Detect which cell encompasses the target text, then output its (x, y) center coordinate. 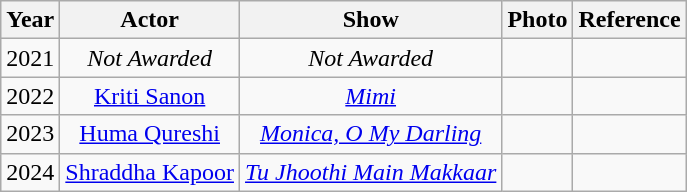
2023 (30, 134)
Photo (538, 20)
Tu Jhoothi Main Makkaar (371, 172)
Reference (630, 20)
Actor (150, 20)
Monica, O My Darling (371, 134)
Huma Qureshi (150, 134)
2024 (30, 172)
Mimi (371, 96)
Kriti Sanon (150, 96)
Shraddha Kapoor (150, 172)
2022 (30, 96)
Year (30, 20)
Show (371, 20)
2021 (30, 58)
